Find where the given text appears and provide that cell's center as [x, y] coordinate. 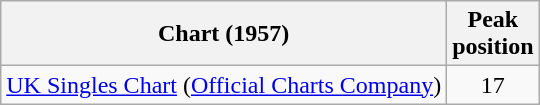
17 [493, 85]
Peakposition [493, 34]
UK Singles Chart (Official Charts Company) [224, 85]
Chart (1957) [224, 34]
